From the cell containing the given text, extract its center point as [x, y] coordinate. 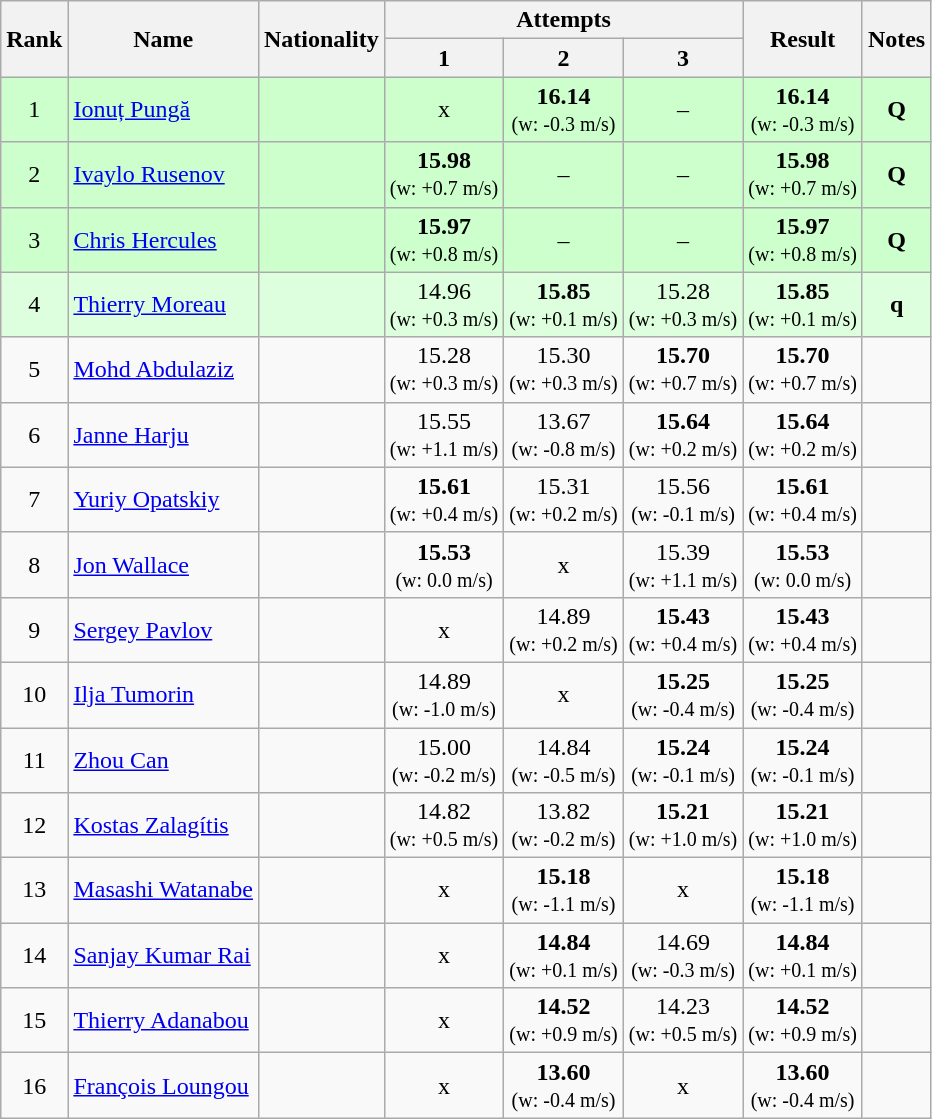
4 [34, 304]
Ionuț Pungă [164, 110]
9 [34, 630]
15.43(w: +0.4 m/s) [683, 630]
François Loungou [164, 1086]
15.98 (w: +0.7 m/s) [803, 174]
7 [34, 500]
Notes [896, 39]
15.56(w: -0.1 m/s) [683, 500]
15.31(w: +0.2 m/s) [564, 500]
12 [34, 826]
15.24 (w: -0.1 m/s) [803, 760]
16 [34, 1086]
15.18(w: -1.1 m/s) [564, 890]
Zhou Can [164, 760]
15.85(w: +0.1 m/s) [564, 304]
8 [34, 564]
15.97(w: +0.8 m/s) [444, 240]
15.55(w: +1.1 m/s) [444, 434]
Rank [34, 39]
15.53 (w: 0.0 m/s) [803, 564]
15.30(w: +0.3 m/s) [564, 370]
15.43 (w: +0.4 m/s) [803, 630]
15.61 (w: +0.4 m/s) [803, 500]
14.52 (w: +0.9 m/s) [803, 1020]
15.85 (w: +0.1 m/s) [803, 304]
Attempts [564, 20]
15 [34, 1020]
11 [34, 760]
6 [34, 434]
15.64 (w: +0.2 m/s) [803, 434]
14.84(w: +0.1 m/s) [564, 956]
15.53(w: 0.0 m/s) [444, 564]
14.89(w: -1.0 m/s) [444, 694]
13.82(w: -0.2 m/s) [564, 826]
14.96(w: +0.3 m/s) [444, 304]
16.14 (w: -0.3 m/s) [803, 110]
15.21(w: +1.0 m/s) [683, 826]
Chris Hercules [164, 240]
14 [34, 956]
15.70 (w: +0.7 m/s) [803, 370]
Masashi Watanabe [164, 890]
Yuriy Opatskiy [164, 500]
14.69(w: -0.3 m/s) [683, 956]
15.00(w: -0.2 m/s) [444, 760]
Ilja Tumorin [164, 694]
14.23(w: +0.5 m/s) [683, 1020]
14.84(w: -0.5 m/s) [564, 760]
15.21 (w: +1.0 m/s) [803, 826]
5 [34, 370]
Janne Harju [164, 434]
15.39(w: +1.1 m/s) [683, 564]
13.67(w: -0.8 m/s) [564, 434]
14.89(w: +0.2 m/s) [564, 630]
Result [803, 39]
Thierry Moreau [164, 304]
Kostas Zalagítis [164, 826]
13 [34, 890]
13.60 (w: -0.4 m/s) [803, 1086]
15.61(w: +0.4 m/s) [444, 500]
Jon Wallace [164, 564]
15.24(w: -0.1 m/s) [683, 760]
Sergey Pavlov [164, 630]
15.25(w: -0.4 m/s) [683, 694]
Nationality [321, 39]
Ivaylo Rusenov [164, 174]
14.84 (w: +0.1 m/s) [803, 956]
Sanjay Kumar Rai [164, 956]
15.18 (w: -1.1 m/s) [803, 890]
Thierry Adanabou [164, 1020]
15.64(w: +0.2 m/s) [683, 434]
14.52(w: +0.9 m/s) [564, 1020]
15.97 (w: +0.8 m/s) [803, 240]
15.98(w: +0.7 m/s) [444, 174]
q [896, 304]
15.70(w: +0.7 m/s) [683, 370]
Mohd Abdulaziz [164, 370]
10 [34, 694]
Name [164, 39]
16.14(w: -0.3 m/s) [564, 110]
15.25 (w: -0.4 m/s) [803, 694]
13.60(w: -0.4 m/s) [564, 1086]
14.82(w: +0.5 m/s) [444, 826]
